Return the [x, y] coordinate for the center point of the cell that contains the specified text.  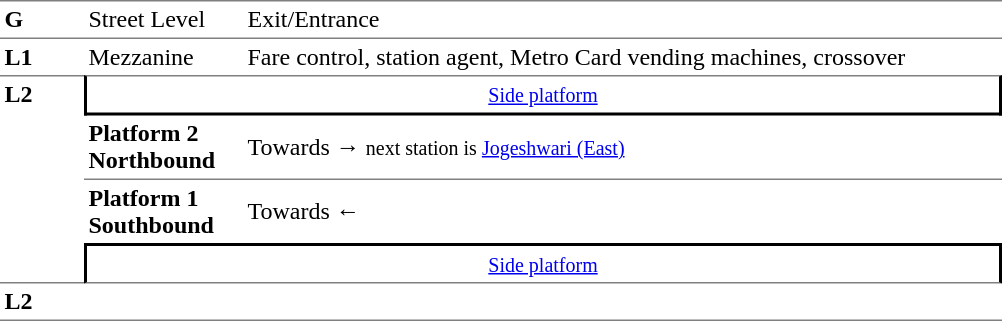
Towards ← [622, 212]
Towards → next station is Jogeshwari (East) [622, 148]
G [42, 20]
L2 [42, 179]
Fare control, station agent, Metro Card vending machines, crossover [622, 57]
Platform 2Northbound [164, 148]
Exit/Entrance [622, 20]
Mezzanine [164, 57]
Platform 1Southbound [164, 212]
Street Level [164, 20]
L1 [42, 57]
